Extract the (x, y) coordinate from the center of the cell holding the provided text.  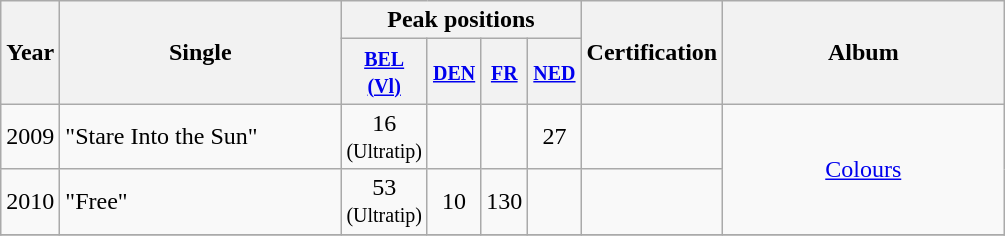
130 (504, 202)
10 (454, 202)
Year (30, 52)
Certification (652, 52)
Single (200, 52)
Colours (864, 169)
BEL (Vl) (384, 72)
27 (554, 136)
2010 (30, 202)
Peak positions (461, 20)
Album (864, 52)
"Stare Into the Sun" (200, 136)
"Free" (200, 202)
53 (Ultratip) (384, 202)
NED (554, 72)
16 (Ultratip) (384, 136)
2009 (30, 136)
DEN (454, 72)
FR (504, 72)
